From the cell containing the given text, extract its center point as (X, Y) coordinate. 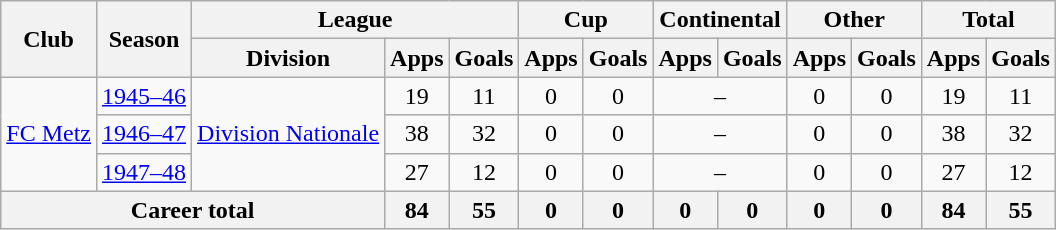
Total (988, 20)
Club (49, 39)
1946–47 (144, 134)
Cup (586, 20)
FC Metz (49, 134)
1947–48 (144, 172)
Continental (720, 20)
Career total (193, 210)
Division (288, 58)
Division Nationale (288, 134)
League (356, 20)
Season (144, 39)
1945–46 (144, 96)
Other (854, 20)
